Return the (x, y) coordinate for the center point of the cell that contains the specified text.  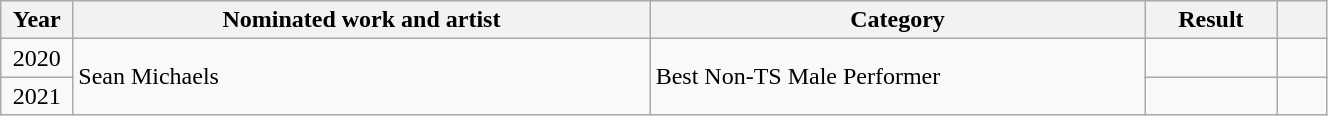
Sean Michaels (362, 77)
2020 (37, 58)
Result (1211, 20)
Nominated work and artist (362, 20)
Year (37, 20)
Best Non-TS Male Performer (898, 77)
2021 (37, 96)
Category (898, 20)
